Search for the cell housing the specified text and yield its (X, Y) center coordinate. 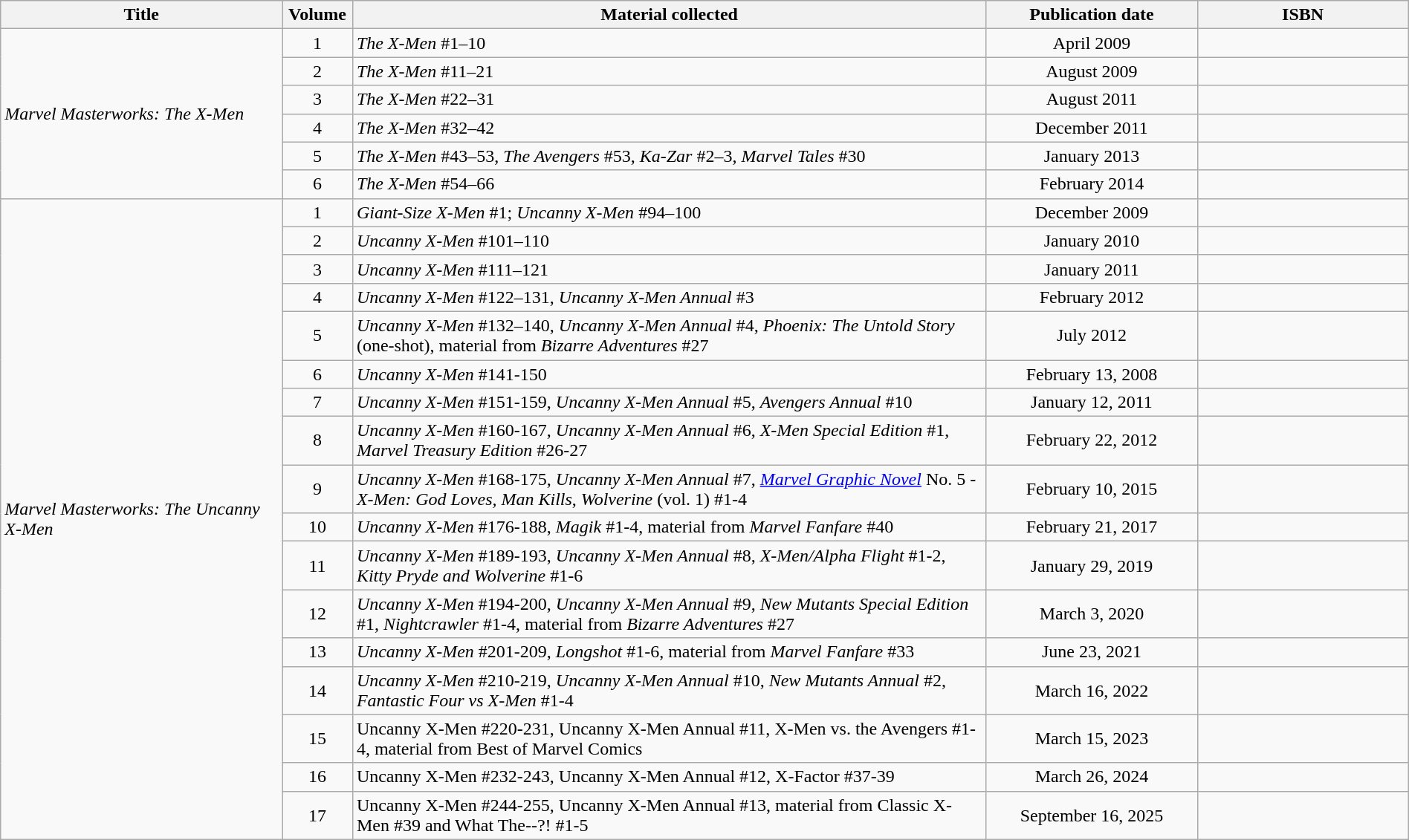
March 3, 2020 (1092, 613)
April 2009 (1092, 43)
10 (318, 527)
Uncanny X-Men #189-193, Uncanny X-Men Annual #8, X-Men/Alpha Flight #1-2, Kitty Pryde and Wolverine #1-6 (669, 566)
Uncanny X-Men #176-188, Magik #1-4, material from Marvel Fanfare #40 (669, 527)
Uncanny X-Men #111–121 (669, 269)
August 2009 (1092, 71)
7 (318, 403)
Uncanny X-Men #210-219, Uncanny X-Men Annual #10, New Mutants Annual #2, Fantastic Four vs X-Men #1-4 (669, 691)
Giant-Size X-Men #1; Uncanny X-Men #94–100 (669, 212)
March 16, 2022 (1092, 691)
Marvel Masterworks: The X-Men (141, 114)
The X-Men #32–42 (669, 128)
September 16, 2025 (1092, 815)
February 13, 2008 (1092, 374)
ISBN (1303, 15)
December 2011 (1092, 128)
8 (318, 441)
February 21, 2017 (1092, 527)
February 2014 (1092, 184)
12 (318, 613)
15 (318, 738)
February 2012 (1092, 297)
June 23, 2021 (1092, 652)
Publication date (1092, 15)
Material collected (669, 15)
Uncanny X-Men #244-255, Uncanny X-Men Annual #13, material from Classic X-Men #39 and What The--?! #1-5 (669, 815)
16 (318, 777)
Uncanny X-Men #220-231, Uncanny X-Men Annual #11, X-Men vs. the Avengers #1-4, material from Best of Marvel Comics (669, 738)
August 2011 (1092, 100)
9 (318, 489)
January 2013 (1092, 156)
Uncanny X-Men #141-150 (669, 374)
January 2011 (1092, 269)
Uncanny X-Men #194-200, Uncanny X-Men Annual #9, New Mutants Special Edition #1, Nightcrawler #1-4, material from Bizarre Adventures #27 (669, 613)
The X-Men #22–31 (669, 100)
The X-Men #54–66 (669, 184)
The X-Men #11–21 (669, 71)
July 2012 (1092, 336)
Title (141, 15)
13 (318, 652)
Uncanny X-Men #101–110 (669, 241)
Uncanny X-Men #132–140, Uncanny X-Men Annual #4, Phoenix: The Untold Story (one-shot), material from Bizarre Adventures #27 (669, 336)
February 10, 2015 (1092, 489)
Marvel Masterworks: The Uncanny X-Men (141, 518)
March 15, 2023 (1092, 738)
Uncanny X-Men #168-175, Uncanny X-Men Annual #7, Marvel Graphic Novel No. 5 - X-Men: God Loves, Man Kills, Wolverine (vol. 1) #1-4 (669, 489)
The X-Men #1–10 (669, 43)
January 29, 2019 (1092, 566)
Uncanny X-Men #201-209, Longshot #1-6, material from Marvel Fanfare #33 (669, 652)
January 12, 2011 (1092, 403)
The X-Men #43–53, The Avengers #53, Ka-Zar #2–3, Marvel Tales #30 (669, 156)
Uncanny X-Men #151-159, Uncanny X-Men Annual #5, Avengers Annual #10 (669, 403)
January 2010 (1092, 241)
February 22, 2012 (1092, 441)
December 2009 (1092, 212)
Uncanny X-Men #232-243, Uncanny X-Men Annual #12, X-Factor #37-39 (669, 777)
14 (318, 691)
Uncanny X-Men #160-167, Uncanny X-Men Annual #6, X-Men Special Edition #1, Marvel Treasury Edition #26-27 (669, 441)
17 (318, 815)
Uncanny X-Men #122–131, Uncanny X-Men Annual #3 (669, 297)
11 (318, 566)
Volume (318, 15)
March 26, 2024 (1092, 777)
